Capture the cell that displays the provided text and extract its (x, y) central coordinate. 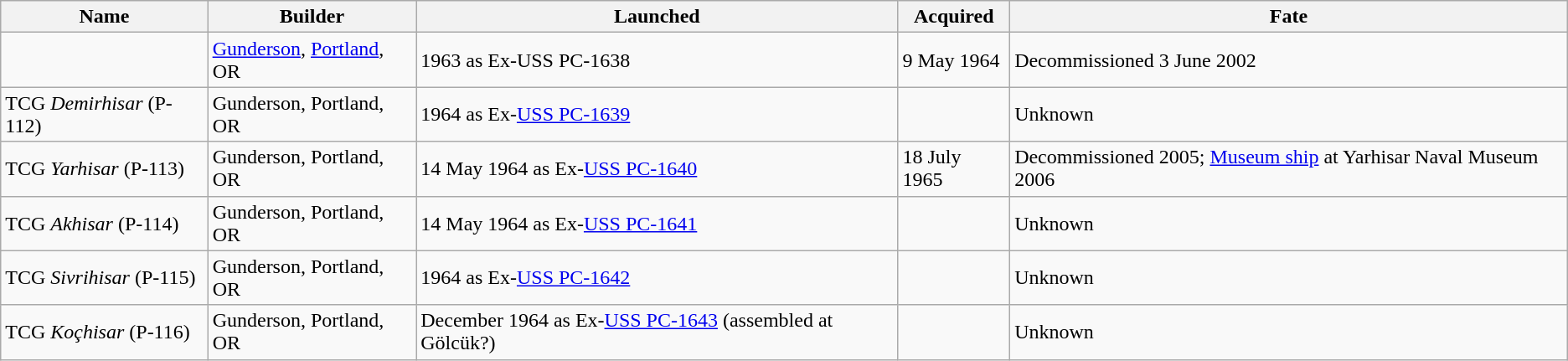
TCG Demirhisar (P-112) (104, 114)
Launched (657, 17)
TCG Yarhisar (P-113) (104, 169)
Builder (312, 17)
Name (104, 17)
14 May 1964 as Ex-USS PC-1640 (657, 169)
December 1964 as Ex-USS PC-1643 (assembled at Gölcük?) (657, 332)
9 May 1964 (954, 60)
Acquired (954, 17)
1964 as Ex-USS PC-1642 (657, 278)
Decommissioned 2005; Museum ship at Yarhisar Naval Museum 2006 (1289, 169)
14 May 1964 as Ex-USS PC-1641 (657, 223)
TCG Koçhisar (P-116) (104, 332)
1963 as Ex-USS PC-1638 (657, 60)
TCG Sivrihisar (P-115) (104, 278)
18 July 1965 (954, 169)
Decommissioned 3 June 2002 (1289, 60)
1964 as Ex-USS PC-1639 (657, 114)
Fate (1289, 17)
TCG Akhisar (P-114) (104, 223)
